Search for the cell housing the specified text and yield its (x, y) center coordinate. 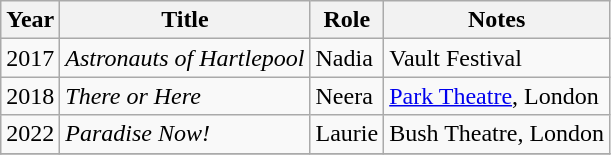
There or Here (185, 96)
Laurie (347, 134)
2018 (30, 96)
Vault Festival (497, 58)
2017 (30, 58)
Astronauts of Hartlepool (185, 58)
Year (30, 20)
Bush Theatre, London (497, 134)
Notes (497, 20)
Neera (347, 96)
Park Theatre, London (497, 96)
Paradise Now! (185, 134)
Title (185, 20)
Nadia (347, 58)
2022 (30, 134)
Role (347, 20)
